Locate the cell with the specified text and output its (X, Y) center coordinate. 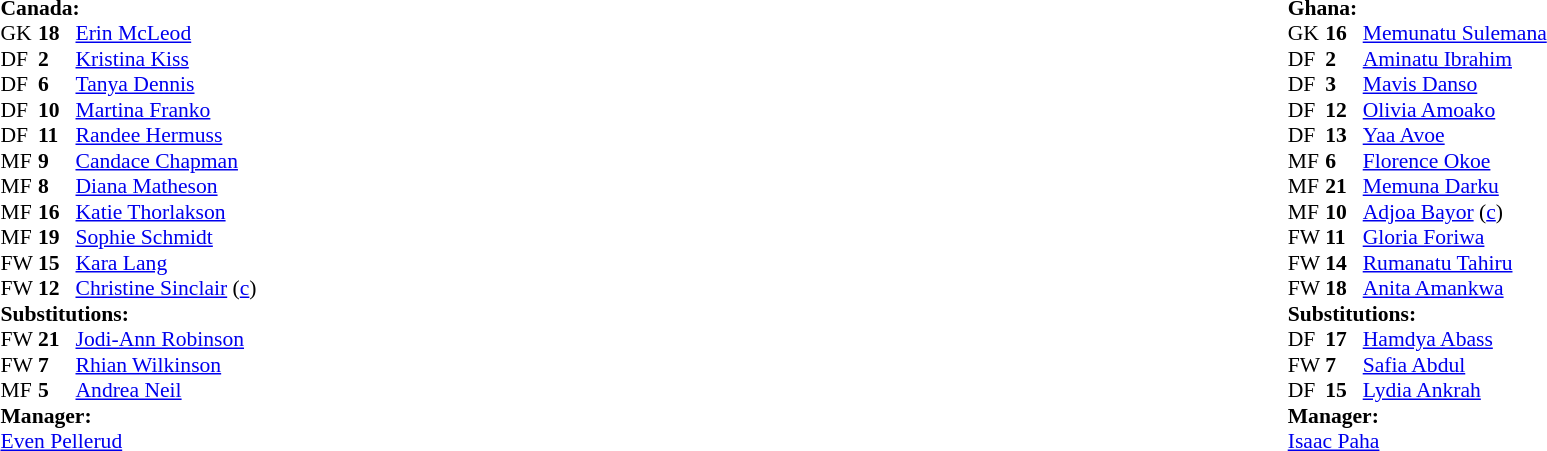
Rumanatu Tahiru (1455, 263)
Tanya Dennis (166, 85)
Memuna Darku (1455, 187)
Memunatu Sulemana (1455, 33)
5 (57, 391)
Sophie Schmidt (166, 237)
Randee Hermuss (166, 135)
Anita Amankwa (1455, 289)
Olivia Amoako (1455, 110)
3 (1344, 85)
Martina Franko (166, 110)
Gloria Foriwa (1455, 237)
13 (1344, 135)
Adjoa Bayor (c) (1455, 212)
17 (1344, 339)
Jodi-Ann Robinson (166, 339)
Andrea Neil (166, 391)
8 (57, 187)
Kara Lang (166, 263)
9 (57, 161)
Mavis Danso (1455, 85)
Christine Sinclair (c) (166, 289)
Aminatu Ibrahim (1455, 59)
Rhian Wilkinson (166, 365)
Candace Chapman (166, 161)
Diana Matheson (166, 187)
Kristina Kiss (166, 59)
19 (57, 237)
Katie Thorlakson (166, 212)
Safia Abdul (1455, 365)
Florence Okoe (1455, 161)
Yaa Avoe (1455, 135)
Hamdya Abass (1455, 339)
Erin McLeod (166, 33)
Lydia Ankrah (1455, 391)
14 (1344, 263)
